For the text-containing cell, return its midpoint in [X, Y] coordinate format. 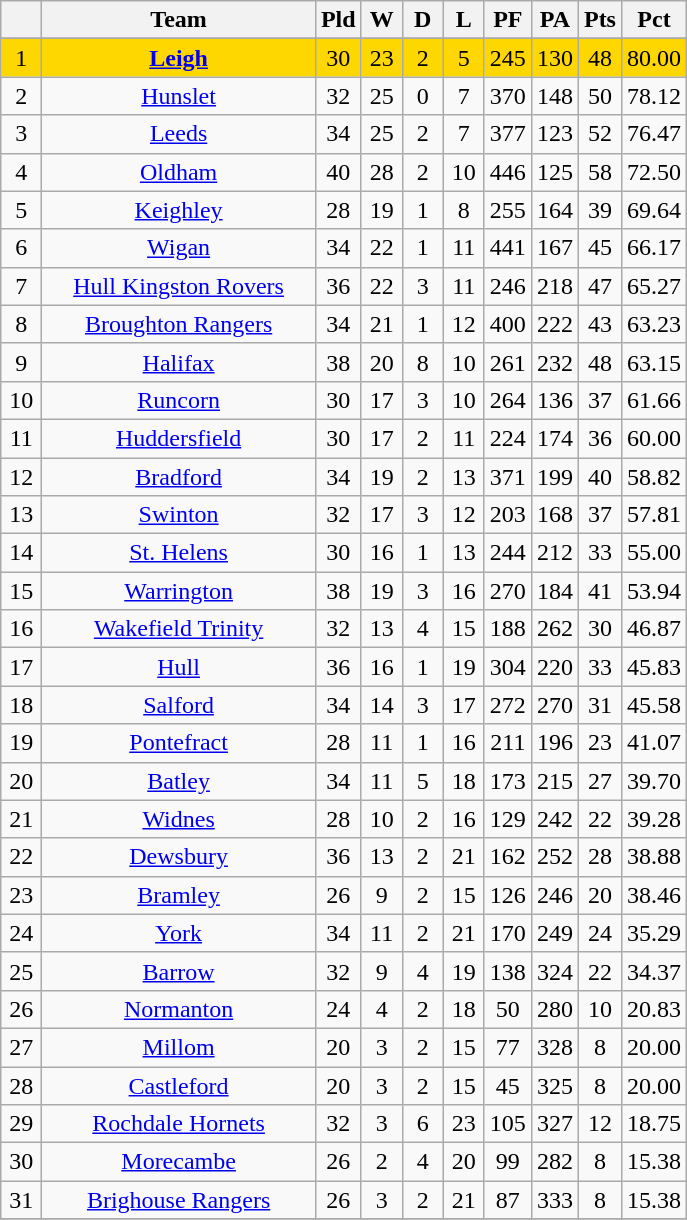
249 [554, 933]
69.64 [654, 210]
Runcorn [179, 400]
125 [554, 172]
Hunslet [179, 96]
Pld [338, 20]
66.17 [654, 248]
Warrington [179, 591]
136 [554, 400]
129 [508, 819]
244 [508, 553]
Millom [179, 1047]
52 [600, 134]
370 [508, 96]
61.66 [654, 400]
164 [554, 210]
63.23 [654, 324]
Oldham [179, 172]
60.00 [654, 438]
262 [554, 629]
272 [508, 705]
57.81 [654, 515]
Batley [179, 781]
327 [554, 1124]
PA [554, 20]
255 [508, 210]
130 [554, 58]
39 [600, 210]
188 [508, 629]
29 [22, 1124]
Team [179, 20]
L [464, 20]
Wakefield Trinity [179, 629]
Pts [600, 20]
224 [508, 438]
222 [554, 324]
168 [554, 515]
126 [508, 895]
Halifax [179, 362]
196 [554, 743]
400 [508, 324]
232 [554, 362]
34.37 [654, 971]
PF [508, 20]
41.07 [654, 743]
Salford [179, 705]
377 [508, 134]
252 [554, 857]
Hull Kingston Rovers [179, 286]
280 [554, 1009]
47 [600, 286]
105 [508, 1124]
446 [508, 172]
328 [554, 1047]
245 [508, 58]
46.87 [654, 629]
0 [422, 96]
39.70 [654, 781]
Swinton [179, 515]
215 [554, 781]
55.00 [654, 553]
162 [508, 857]
Morecambe [179, 1162]
Pct [654, 20]
Widnes [179, 819]
20.83 [654, 1009]
184 [554, 591]
371 [508, 477]
325 [554, 1085]
Wigan [179, 248]
Normanton [179, 1009]
Broughton Rangers [179, 324]
St. Helens [179, 553]
99 [508, 1162]
W [382, 20]
58 [600, 172]
45.83 [654, 667]
41 [600, 591]
76.47 [654, 134]
Keighley [179, 210]
203 [508, 515]
148 [554, 96]
282 [554, 1162]
53.94 [654, 591]
174 [554, 438]
242 [554, 819]
Huddersfield [179, 438]
Castleford [179, 1085]
18.75 [654, 1124]
199 [554, 477]
58.82 [654, 477]
63.15 [654, 362]
Barrow [179, 971]
77 [508, 1047]
333 [554, 1200]
45.58 [654, 705]
170 [508, 933]
York [179, 933]
Leigh [179, 58]
Leeds [179, 134]
72.50 [654, 172]
264 [508, 400]
324 [554, 971]
Rochdale Hornets [179, 1124]
D [422, 20]
211 [508, 743]
304 [508, 667]
Dewsbury [179, 857]
Brighouse Rangers [179, 1200]
Bramley [179, 895]
80.00 [654, 58]
218 [554, 286]
261 [508, 362]
220 [554, 667]
212 [554, 553]
65.27 [654, 286]
38.88 [654, 857]
43 [600, 324]
173 [508, 781]
38.46 [654, 895]
138 [508, 971]
Pontefract [179, 743]
39.28 [654, 819]
87 [508, 1200]
78.12 [654, 96]
441 [508, 248]
Bradford [179, 477]
Hull [179, 667]
35.29 [654, 933]
123 [554, 134]
167 [554, 248]
